Output the [X, Y] coordinate of the center of the cell containing the given text.  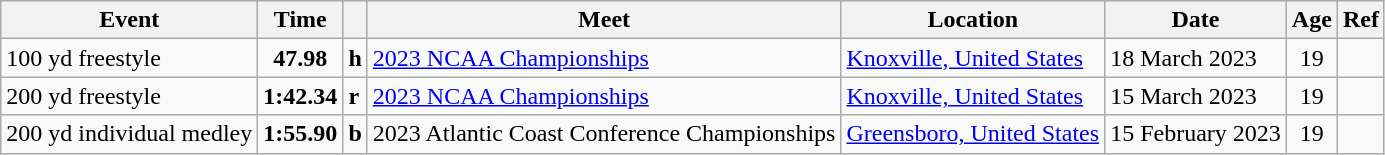
Event [130, 20]
1:55.90 [300, 134]
r [355, 96]
Location [973, 20]
Date [1196, 20]
47.98 [300, 58]
200 yd individual medley [130, 134]
100 yd freestyle [130, 58]
Greensboro, United States [973, 134]
Ref [1360, 20]
Age [1312, 20]
200 yd freestyle [130, 96]
15 March 2023 [1196, 96]
1:42.34 [300, 96]
2023 Atlantic Coast Conference Championships [604, 134]
h [355, 58]
18 March 2023 [1196, 58]
Meet [604, 20]
Time [300, 20]
b [355, 134]
15 February 2023 [1196, 134]
